Scan for the cell matching the given text and deliver its (X, Y) coordinate at center. 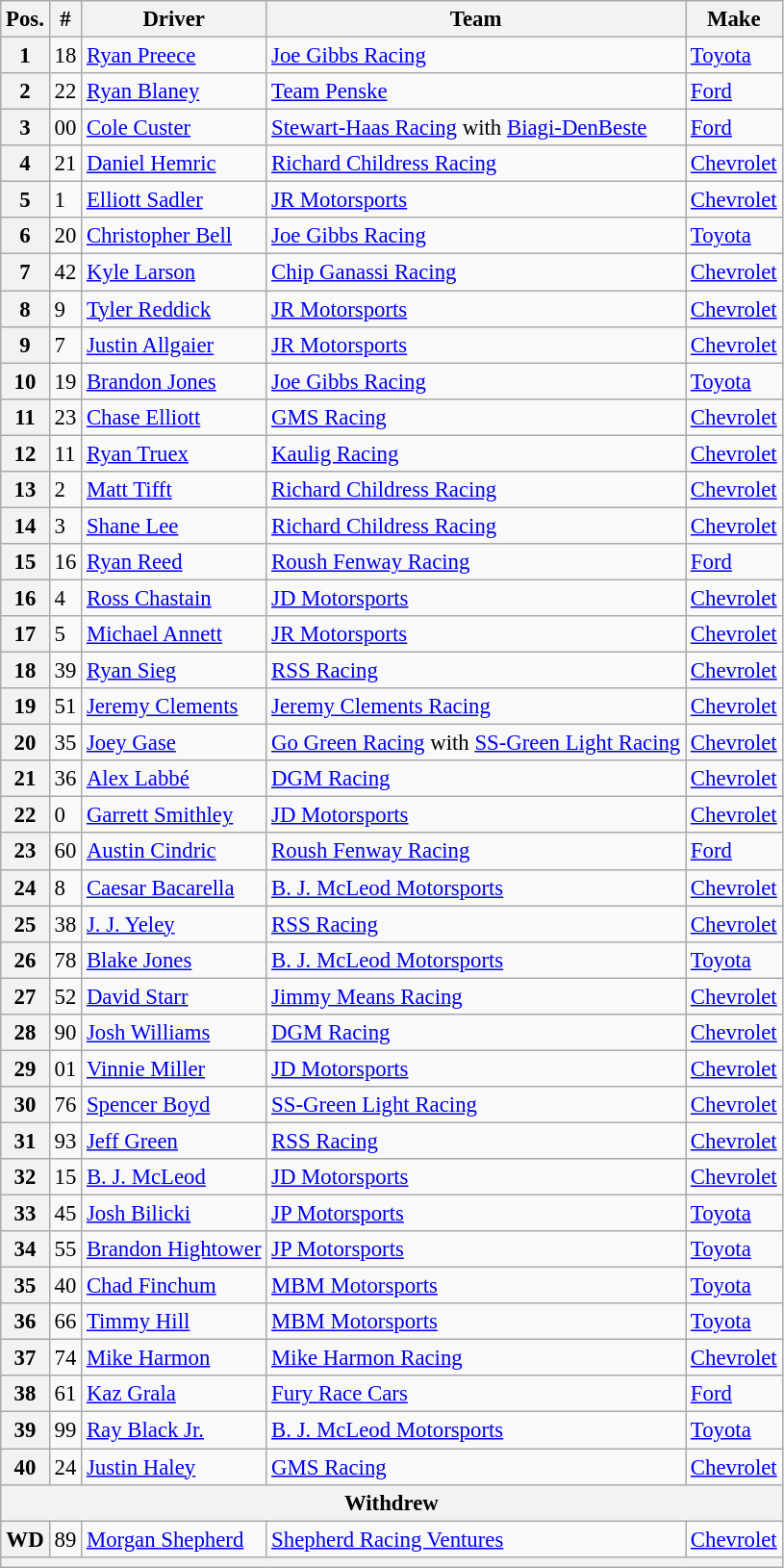
Morgan Shepherd (174, 1539)
26 (25, 960)
Austin Cindric (174, 852)
00 (65, 128)
Jeff Green (174, 1141)
Timmy Hill (174, 1322)
Jeremy Clements Racing (476, 707)
Cole Custer (174, 128)
Matt Tifft (174, 490)
Shepherd Racing Ventures (476, 1539)
Ryan Blaney (174, 91)
31 (25, 1141)
Spencer Boyd (174, 1105)
52 (65, 996)
0 (65, 815)
Mike Harmon Racing (476, 1358)
51 (65, 707)
Team (476, 19)
Stewart-Haas Racing with Biagi-DenBeste (476, 128)
Joey Gase (174, 743)
Ryan Truex (174, 453)
37 (25, 1358)
Shane Lee (174, 526)
Jimmy Means Racing (476, 996)
David Starr (174, 996)
Christopher Bell (174, 236)
Alex Labbé (174, 779)
Garrett Smithley (174, 815)
Caesar Bacarella (174, 887)
10 (25, 381)
90 (65, 1033)
Justin Haley (174, 1467)
Blake Jones (174, 960)
Kaulig Racing (476, 453)
Pos. (25, 19)
Ryan Reed (174, 562)
J. J. Yeley (174, 924)
29 (25, 1068)
Ross Chastain (174, 598)
Brandon Jones (174, 381)
89 (65, 1539)
Tyler Reddick (174, 309)
Jeremy Clements (174, 707)
6 (25, 236)
27 (25, 996)
Go Green Racing with SS-Green Light Racing (476, 743)
Justin Allgaier (174, 345)
12 (25, 453)
Vinnie Miller (174, 1068)
34 (25, 1249)
45 (65, 1214)
Kyle Larson (174, 272)
25 (25, 924)
Make (734, 19)
01 (65, 1068)
Kaz Grala (174, 1395)
66 (65, 1322)
17 (25, 634)
Chip Ganassi Racing (476, 272)
42 (65, 272)
55 (65, 1249)
28 (25, 1033)
33 (25, 1214)
30 (25, 1105)
78 (65, 960)
SS-Green Light Racing (476, 1105)
Elliott Sadler (174, 200)
93 (65, 1141)
32 (25, 1177)
61 (65, 1395)
Team Penske (476, 91)
Brandon Hightower (174, 1249)
B. J. McLeod (174, 1177)
Josh Bilicki (174, 1214)
Chad Finchum (174, 1286)
13 (25, 490)
Michael Annett (174, 634)
14 (25, 526)
74 (65, 1358)
Ryan Sieg (174, 671)
WD (25, 1539)
Chase Elliott (174, 417)
Fury Race Cars (476, 1395)
# (65, 19)
Daniel Hemric (174, 164)
99 (65, 1430)
Mike Harmon (174, 1358)
Driver (174, 19)
76 (65, 1105)
Ryan Preece (174, 56)
60 (65, 852)
Withdrew (392, 1503)
Josh Williams (174, 1033)
Ray Black Jr. (174, 1430)
